Extract the (x, y) coordinate from the center of the cell holding the provided text.  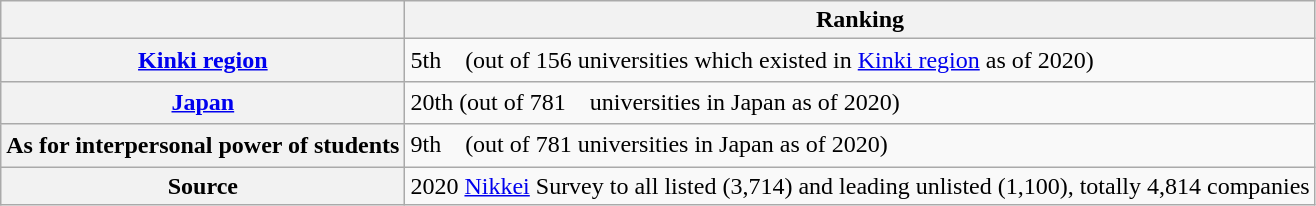
Japan (203, 102)
Kinki region (203, 60)
Ranking (860, 20)
9th (out of 781 universities in Japan as of 2020) (860, 146)
As for interpersonal power of students (203, 146)
5th (out of 156 universities which existed in Kinki region as of 2020) (860, 60)
20th (out of 781 universities in Japan as of 2020) (860, 102)
Source (203, 185)
2020 Nikkei Survey to all listed (3,714) and leading unlisted (1,100), totally 4,814 companies (860, 185)
